Locate the cell with the specified text and output its (X, Y) center coordinate. 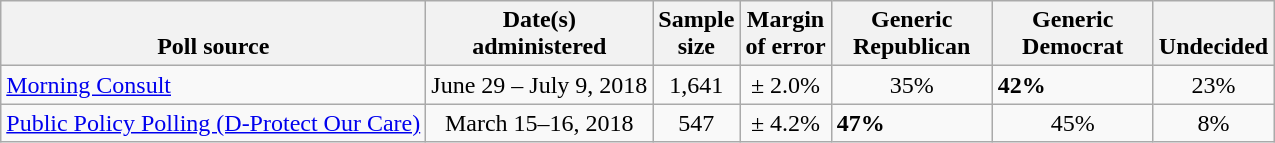
35% (912, 85)
GenericDemocrat (1072, 34)
March 15–16, 2018 (540, 123)
42% (1072, 85)
June 29 – July 9, 2018 (540, 85)
± 4.2% (786, 123)
GenericRepublican (912, 34)
Marginof error (786, 34)
Morning Consult (214, 85)
547 (696, 123)
23% (1213, 85)
1,641 (696, 85)
Undecided (1213, 34)
Public Policy Polling (D-Protect Our Care) (214, 123)
45% (1072, 123)
47% (912, 123)
Poll source (214, 34)
± 2.0% (786, 85)
8% (1213, 123)
Date(s)administered (540, 34)
Samplesize (696, 34)
